Scan for the cell matching the given text and deliver its (x, y) coordinate at center. 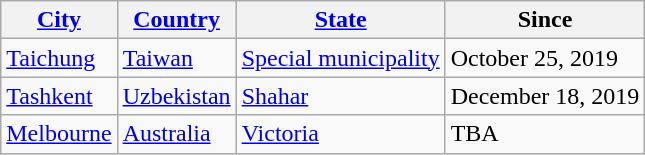
Melbourne (59, 134)
Shahar (340, 96)
TBA (545, 134)
Taichung (59, 58)
Victoria (340, 134)
December 18, 2019 (545, 96)
October 25, 2019 (545, 58)
Uzbekistan (176, 96)
State (340, 20)
Taiwan (176, 58)
Tashkent (59, 96)
City (59, 20)
Special municipality (340, 58)
Australia (176, 134)
Country (176, 20)
Since (545, 20)
